Identify which cell holds the provided text, then report its (X, Y) central coordinate. 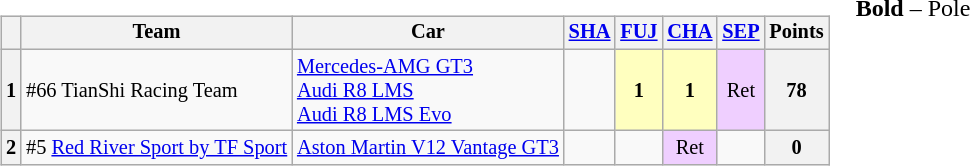
Aston Martin V12 Vantage GT3 (428, 148)
#5 Red River Sport by TF Sport (156, 148)
#66 TianShi Racing Team (156, 90)
Car (428, 33)
0 (796, 148)
Points (796, 33)
Mercedes-AMG GT3Audi R8 LMSAudi R8 LMS Evo (428, 90)
CHA (690, 33)
2 (11, 148)
SEP (740, 33)
FUJ (638, 33)
Team (156, 33)
SHA (590, 33)
78 (796, 90)
